Locate the cell with the specified text and output its [X, Y] center coordinate. 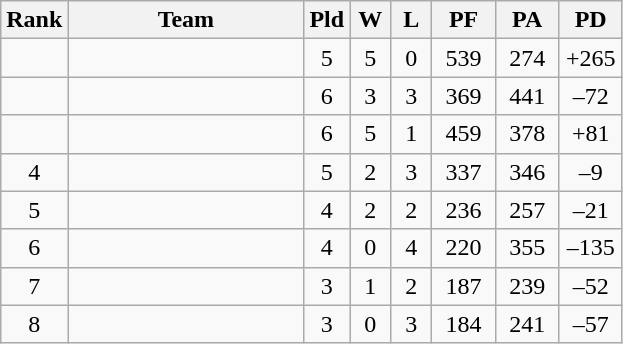
239 [527, 286]
–21 [591, 210]
441 [527, 96]
Rank [34, 20]
257 [527, 210]
W [370, 20]
241 [527, 324]
PD [591, 20]
8 [34, 324]
PA [527, 20]
PF [464, 20]
–57 [591, 324]
236 [464, 210]
L [412, 20]
Team [186, 20]
346 [527, 172]
184 [464, 324]
378 [527, 134]
+265 [591, 58]
369 [464, 96]
–9 [591, 172]
274 [527, 58]
355 [527, 248]
–52 [591, 286]
7 [34, 286]
–135 [591, 248]
–72 [591, 96]
539 [464, 58]
337 [464, 172]
Pld [327, 20]
459 [464, 134]
+81 [591, 134]
220 [464, 248]
187 [464, 286]
